Locate the cell with the specified text and output its (x, y) center coordinate. 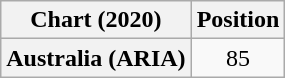
Chart (2020) (96, 20)
Position (238, 20)
85 (238, 58)
Australia (ARIA) (96, 58)
